Extract the [x, y] coordinate from the center of the cell holding the provided text.  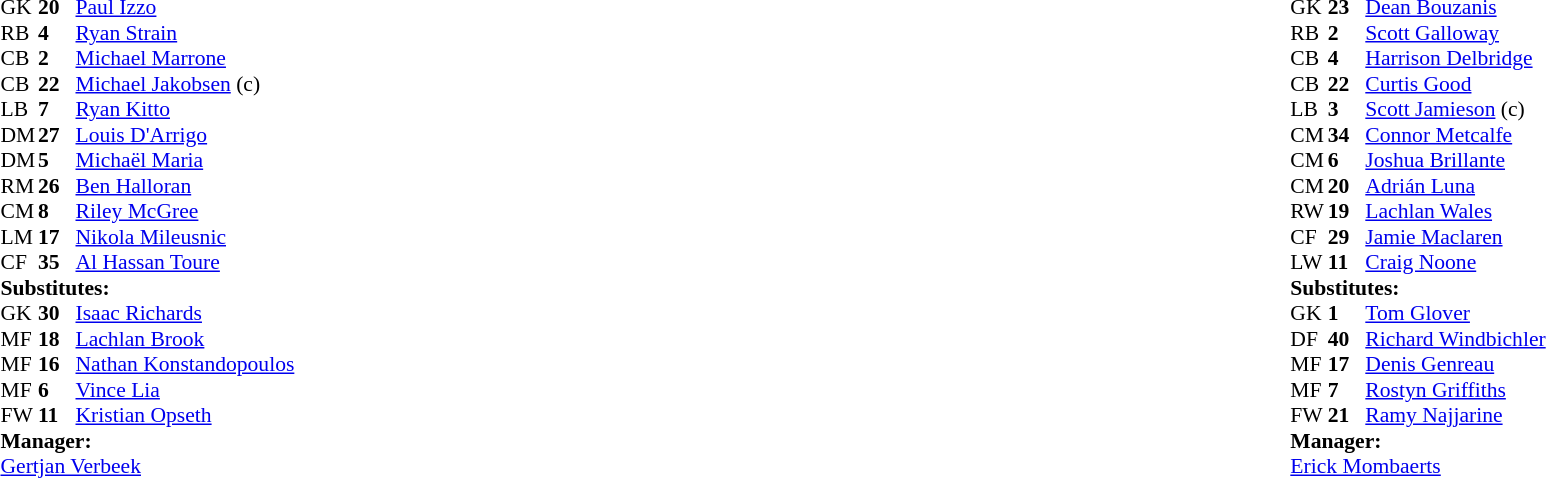
18 [57, 339]
3 [1347, 109]
20 [1347, 186]
Tom Glover [1455, 313]
Ryan Kitto [186, 109]
Michael Marrone [186, 59]
21 [1347, 415]
Isaac Richards [186, 313]
Kristian Opseth [186, 415]
Joshua Brillante [1455, 161]
Michaël Maria [186, 161]
29 [1347, 237]
Al Hassan Toure [186, 263]
Lachlan Brook [186, 339]
Craig Noone [1455, 263]
1 [1347, 313]
19 [1347, 211]
Connor Metcalfe [1455, 135]
Rostyn Griffiths [1455, 390]
26 [57, 186]
DF [1309, 339]
Ben Halloran [186, 186]
30 [57, 313]
5 [57, 161]
Ramy Najjarine [1455, 415]
8 [57, 211]
34 [1347, 135]
Curtis Good [1455, 84]
RW [1309, 211]
27 [57, 135]
Scott Jamieson (c) [1455, 109]
Vince Lia [186, 390]
Michael Jakobsen (c) [186, 84]
40 [1347, 339]
Harrison Delbridge [1455, 59]
35 [57, 263]
Richard Windbichler [1455, 339]
Scott Galloway [1455, 33]
Riley McGree [186, 211]
16 [57, 365]
LM [19, 237]
Adrián Luna [1455, 186]
Nikola Mileusnic [186, 237]
Louis D'Arrigo [186, 135]
LW [1309, 263]
Nathan Konstandopoulos [186, 365]
Jamie Maclaren [1455, 237]
Denis Genreau [1455, 365]
RM [19, 186]
Lachlan Wales [1455, 211]
Ryan Strain [186, 33]
